Pinpoint the cell where the given text exists, returning its (X, Y) midpoint coordinate. 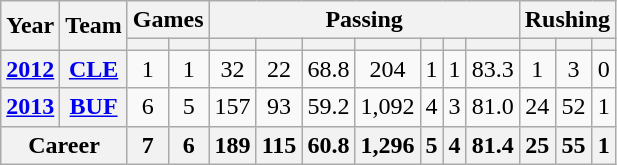
68.8 (328, 69)
1,296 (388, 145)
Passing (364, 20)
59.2 (328, 107)
157 (232, 107)
1,092 (388, 107)
22 (279, 69)
Rushing (567, 20)
0 (604, 69)
2012 (30, 69)
2013 (30, 107)
81.0 (492, 107)
32 (232, 69)
83.3 (492, 69)
81.4 (492, 145)
24 (537, 107)
60.8 (328, 145)
55 (573, 145)
115 (279, 145)
Games (168, 20)
BUF (94, 107)
Year (30, 26)
204 (388, 69)
7 (148, 145)
93 (279, 107)
25 (537, 145)
189 (232, 145)
52 (573, 107)
Team (94, 26)
Career (64, 145)
CLE (94, 69)
